Locate the cell with the specified text and output its (X, Y) center coordinate. 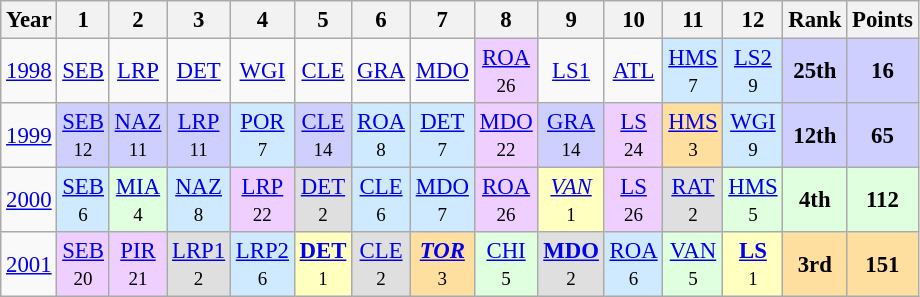
6 (382, 20)
16 (882, 72)
1 (83, 20)
2001 (29, 264)
ATL (634, 72)
4th (815, 200)
CLE (322, 72)
LRP11 (199, 136)
DET (199, 72)
151 (882, 264)
ROA8 (382, 136)
2 (138, 20)
12 (753, 20)
NAZ8 (199, 200)
12th (815, 136)
112 (882, 200)
POR7 (262, 136)
Points (882, 20)
CLE14 (322, 136)
3 (199, 20)
HMS7 (693, 72)
3rd (815, 264)
SEB6 (83, 200)
TOR3 (442, 264)
SEB20 (83, 264)
SEB (83, 72)
VAN5 (693, 264)
SEB12 (83, 136)
DET2 (322, 200)
LRP26 (262, 264)
65 (882, 136)
DET1 (322, 264)
HMS3 (693, 136)
LRP22 (262, 200)
WGI9 (753, 136)
LS26 (634, 200)
CLE6 (382, 200)
VAN1 (571, 200)
MDO2 (571, 264)
MDO22 (506, 136)
DET7 (442, 136)
MDO (442, 72)
GRA14 (571, 136)
NAZ11 (138, 136)
1998 (29, 72)
1999 (29, 136)
MDO7 (442, 200)
9 (571, 20)
LRP12 (199, 264)
LS24 (634, 136)
25th (815, 72)
5 (322, 20)
RAT2 (693, 200)
8 (506, 20)
GRA (382, 72)
WGI (262, 72)
10 (634, 20)
Year (29, 20)
7 (442, 20)
MIA4 (138, 200)
PIR21 (138, 264)
LS29 (753, 72)
Rank (815, 20)
2000 (29, 200)
11 (693, 20)
ROA6 (634, 264)
4 (262, 20)
HMS5 (753, 200)
LRP (138, 72)
CLE2 (382, 264)
CHI5 (506, 264)
